Provide the [X, Y] coordinate of the cell's center where the given text is located.  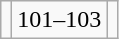
101–103 [60, 20]
